Output the (x, y) coordinate of the center of the cell containing the given text.  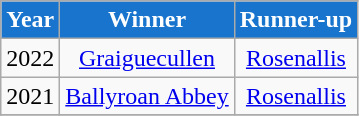
2022 (30, 58)
Graiguecullen (147, 58)
Ballyroan Abbey (147, 96)
2021 (30, 96)
Runner-up (296, 20)
Year (30, 20)
Winner (147, 20)
